Locate the cell with the specified text and output its [X, Y] center coordinate. 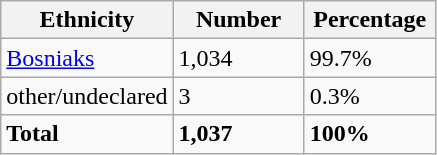
0.3% [370, 96]
Bosniaks [87, 58]
100% [370, 134]
other/undeclared [87, 96]
3 [238, 96]
Ethnicity [87, 20]
Percentage [370, 20]
1,034 [238, 58]
Total [87, 134]
Number [238, 20]
99.7% [370, 58]
1,037 [238, 134]
